Extract the [X, Y] coordinate from the center of the cell holding the provided text.  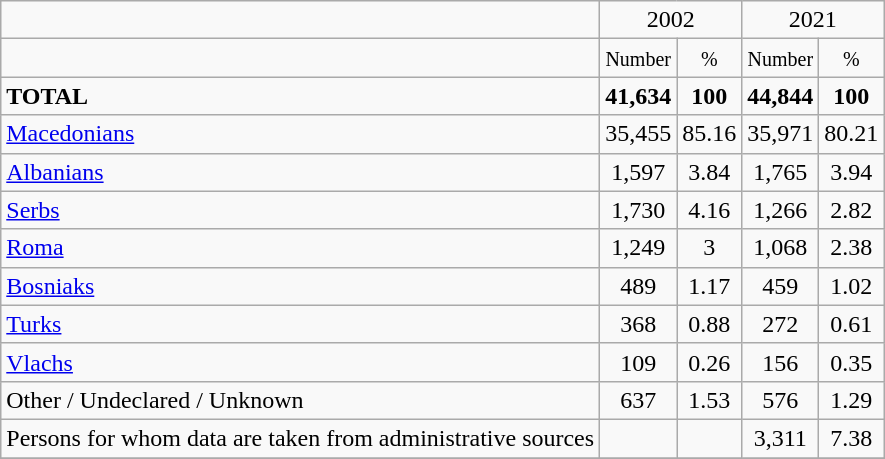
576 [780, 400]
489 [638, 286]
0.88 [710, 324]
Roma [300, 248]
3.94 [852, 172]
1,266 [780, 210]
1,249 [638, 248]
1,597 [638, 172]
0.61 [852, 324]
41,634 [638, 96]
3 [710, 248]
0.26 [710, 362]
4.16 [710, 210]
109 [638, 362]
85.16 [710, 134]
35,971 [780, 134]
156 [780, 362]
2.82 [852, 210]
1.17 [710, 286]
1,765 [780, 172]
1.53 [710, 400]
2002 [671, 20]
368 [638, 324]
7.38 [852, 438]
Bosniaks [300, 286]
35,455 [638, 134]
272 [780, 324]
Albanians [300, 172]
Macedonians [300, 134]
3,311 [780, 438]
3.84 [710, 172]
Persons for whom data are taken from administrative sources [300, 438]
2.38 [852, 248]
44,844 [780, 96]
0.35 [852, 362]
1.29 [852, 400]
Other / Undeclared / Unknown [300, 400]
Serbs [300, 210]
459 [780, 286]
1,730 [638, 210]
TOTAL [300, 96]
637 [638, 400]
80.21 [852, 134]
Turks [300, 324]
Vlachs [300, 362]
1,068 [780, 248]
1.02 [852, 286]
2021 [813, 20]
